Find where the given text appears and provide that cell's center as (x, y) coordinate. 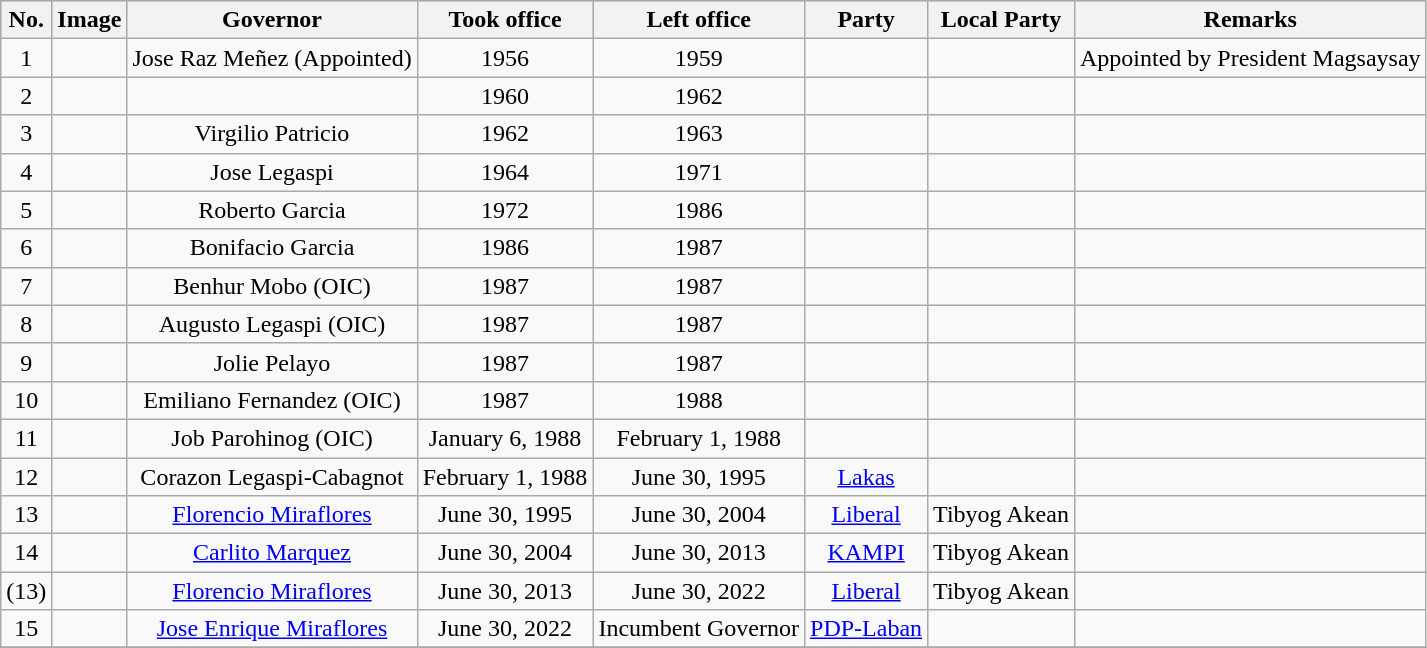
10 (26, 400)
Job Parohinog (OIC) (272, 438)
2 (26, 96)
KAMPI (866, 553)
7 (26, 286)
Roberto Garcia (272, 210)
(13) (26, 591)
1963 (699, 134)
Party (866, 20)
1972 (505, 210)
5 (26, 210)
No. (26, 20)
Virgilio Patricio (272, 134)
Emiliano Fernandez (OIC) (272, 400)
1960 (505, 96)
PDP-Laban (866, 629)
13 (26, 515)
Augusto Legaspi (OIC) (272, 324)
Jose Legaspi (272, 172)
11 (26, 438)
1 (26, 58)
Appointed by President Magsaysay (1250, 58)
1959 (699, 58)
3 (26, 134)
Governor (272, 20)
Remarks (1250, 20)
Lakas (866, 477)
1956 (505, 58)
Corazon Legaspi-Cabagnot (272, 477)
Bonifacio Garcia (272, 248)
Image (90, 20)
12 (26, 477)
1964 (505, 172)
Carlito Marquez (272, 553)
Benhur Mobo (OIC) (272, 286)
8 (26, 324)
14 (26, 553)
Local Party (1002, 20)
Took office (505, 20)
6 (26, 248)
9 (26, 362)
Jose Enrique Miraflores (272, 629)
Left office (699, 20)
Jolie Pelayo (272, 362)
1988 (699, 400)
Incumbent Governor (699, 629)
January 6, 1988 (505, 438)
4 (26, 172)
1971 (699, 172)
Jose Raz Meñez (Appointed) (272, 58)
15 (26, 629)
